Output the [x, y] coordinate of the center of the cell containing the given text.  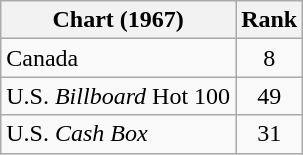
Canada [118, 58]
49 [270, 96]
8 [270, 58]
Chart (1967) [118, 20]
Rank [270, 20]
31 [270, 134]
U.S. Billboard Hot 100 [118, 96]
U.S. Cash Box [118, 134]
